Capture the cell that displays the provided text and extract its [x, y] central coordinate. 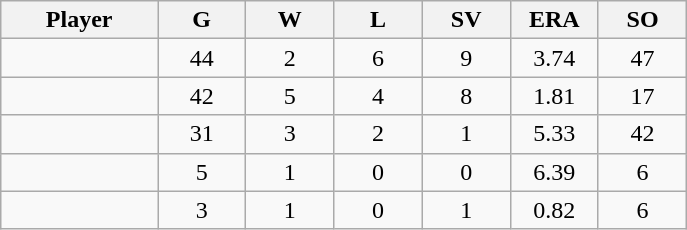
47 [642, 58]
3.74 [554, 58]
1.81 [554, 96]
5.33 [554, 134]
W [290, 20]
4 [378, 96]
SO [642, 20]
0.82 [554, 210]
L [378, 20]
8 [466, 96]
9 [466, 58]
6.39 [554, 172]
17 [642, 96]
31 [202, 134]
SV [466, 20]
ERA [554, 20]
44 [202, 58]
G [202, 20]
Player [80, 20]
